Identify which cell holds the provided text, then report its [x, y] central coordinate. 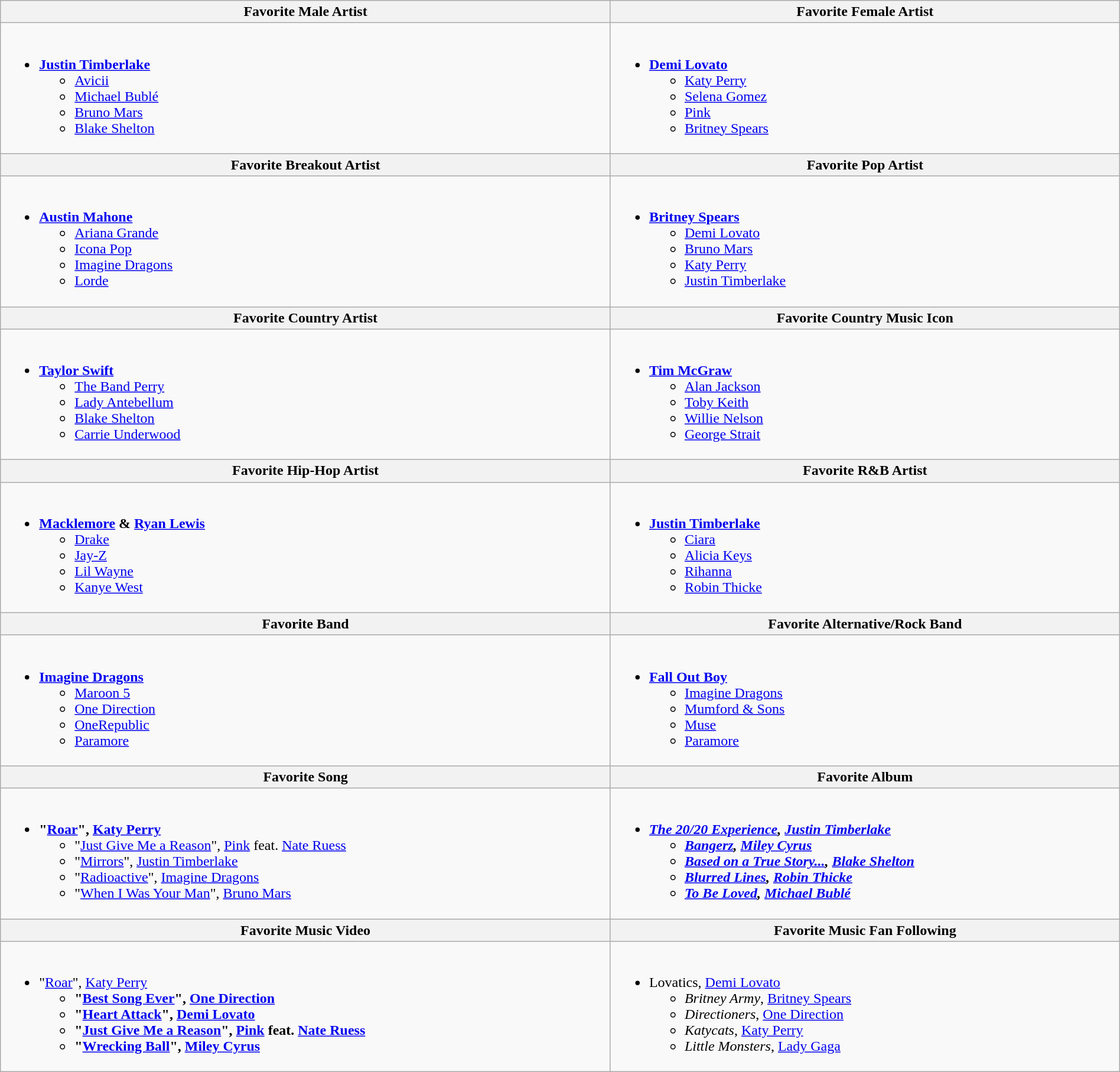
Tim McGrawAlan JacksonToby KeithWillie NelsonGeorge Strait [865, 395]
Justin TimberlakeCiaraAlicia KeysRihannaRobin Thicke [865, 547]
Favorite Song [306, 777]
Favorite Country Music Icon [865, 318]
Justin TimberlakeAviciiMichael BubléBruno MarsBlake Shelton [306, 89]
Favorite Hip-Hop Artist [306, 471]
Favorite Male Artist [306, 12]
Fall Out BoyImagine DragonsMumford & SonsMuseParamore [865, 700]
Favorite R&B Artist [865, 471]
Britney SpearsDemi LovatoBruno MarsKaty PerryJustin Timberlake [865, 241]
Favorite Breakout Artist [306, 165]
Macklemore & Ryan LewisDrakeJay-ZLil WayneKanye West [306, 547]
Austin MahoneAriana GrandeIcona PopImagine DragonsLorde [306, 241]
Favorite Band [306, 624]
Lovatics, Demi LovatoBritney Army, Britney SpearsDirectioners, One DirectionKatycats, Katy PerryLittle Monsters, Lady Gaga [865, 1006]
Favorite Female Artist [865, 12]
Demi LovatoKaty PerrySelena GomezPinkBritney Spears [865, 89]
Favorite Country Artist [306, 318]
Favorite Pop Artist [865, 165]
Favorite Alternative/Rock Band [865, 624]
Favorite Music Video [306, 930]
Taylor SwiftThe Band PerryLady AntebellumBlake SheltonCarrie Underwood [306, 395]
Favorite Music Fan Following [865, 930]
Favorite Album [865, 777]
Imagine DragonsMaroon 5One DirectionOneRepublicParamore [306, 700]
